Pinpoint the cell where the given text exists, returning its (x, y) midpoint coordinate. 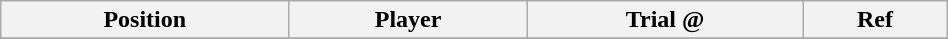
Player (408, 20)
Trial @ (664, 20)
Ref (876, 20)
Position (145, 20)
